Pinpoint the cell where the given text exists, returning its [X, Y] midpoint coordinate. 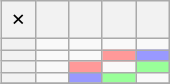
× [18, 20]
